Search for the cell housing the specified text and yield its [X, Y] center coordinate. 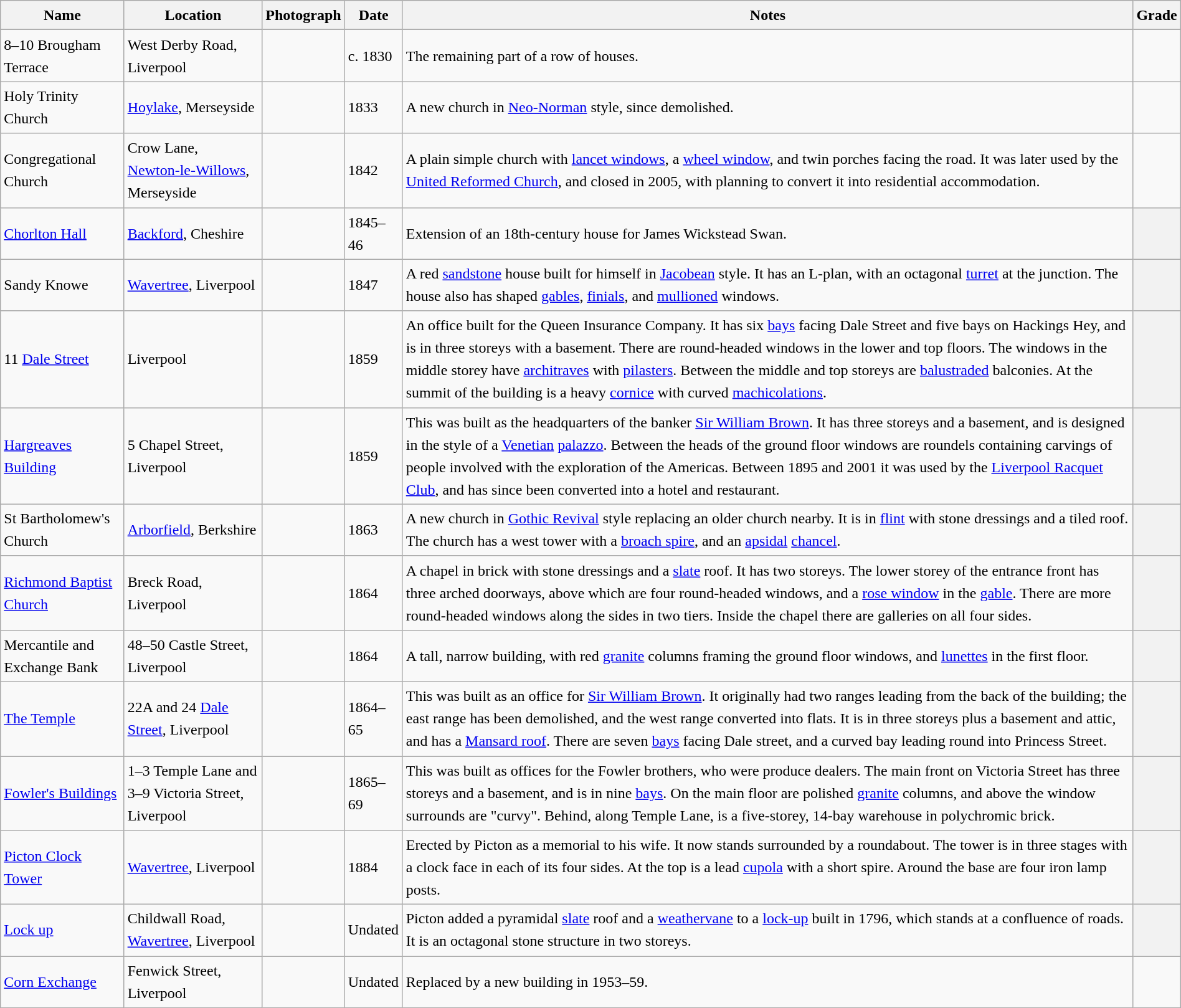
Richmond Baptist Church [62, 593]
Liverpool [193, 359]
The Temple [62, 719]
22A and 24 Dale Street, Liverpool [193, 719]
Grade [1157, 15]
West Derby Road, Liverpool [193, 56]
Chorlton Hall [62, 233]
11 Dale Street [62, 359]
A new church in Neo-Norman style, since demolished. [767, 107]
1847 [374, 285]
Picton Clock Tower [62, 867]
Extension of an 18th-century house for James Wickstead Swan. [767, 233]
Lock up [62, 931]
Childwall Road, Wavertree, Liverpool [193, 931]
Name [62, 15]
1864–65 [374, 719]
Backford, Cheshire [193, 233]
Sandy Knowe [62, 285]
Hoylake, Merseyside [193, 107]
1833 [374, 107]
Location [193, 15]
Crow Lane,Newton-le-Willows, Merseyside [193, 171]
Date [374, 15]
Fowler's Buildings [62, 794]
Hargreaves Building [62, 456]
Notes [767, 15]
1842 [374, 171]
Corn Exchange [62, 982]
c. 1830 [374, 56]
Photograph [303, 15]
1845–46 [374, 233]
1865–69 [374, 794]
Replaced by a new building in 1953–59. [767, 982]
1–3 Temple Lane and 3–9 Victoria Street, Liverpool [193, 794]
Holy Trinity Church [62, 107]
A tall, narrow building, with red granite columns framing the ground floor windows, and lunettes in the first floor. [767, 655]
Congregational Church [62, 171]
Breck Road, Liverpool [193, 593]
Mercantile and Exchange Bank [62, 655]
8–10 Brougham Terrace [62, 56]
The remaining part of a row of houses. [767, 56]
48–50 Castle Street, Liverpool [193, 655]
St Bartholomew's Church [62, 530]
Arborfield, Berkshire [193, 530]
5 Chapel Street, Liverpool [193, 456]
Fenwick Street, Liverpool [193, 982]
1884 [374, 867]
1863 [374, 530]
